Extract the [x, y] coordinate from the center of the cell holding the provided text.  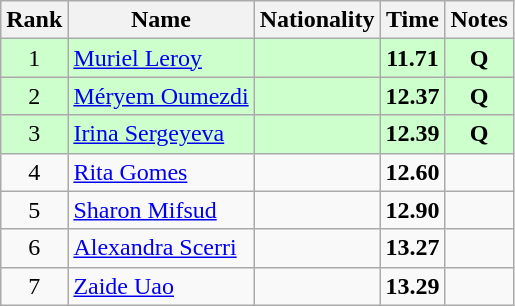
Nationality [317, 20]
Rita Gomes [161, 172]
12.37 [412, 96]
12.60 [412, 172]
Alexandra Scerri [161, 248]
5 [34, 210]
13.27 [412, 248]
2 [34, 96]
13.29 [412, 286]
3 [34, 134]
7 [34, 286]
Muriel Leroy [161, 58]
Time [412, 20]
Name [161, 20]
Rank [34, 20]
Notes [479, 20]
Zaide Uao [161, 286]
Sharon Mifsud [161, 210]
Irina Sergeyeva [161, 134]
12.39 [412, 134]
11.71 [412, 58]
12.90 [412, 210]
4 [34, 172]
Méryem Oumezdi [161, 96]
1 [34, 58]
6 [34, 248]
